Search for the cell housing the specified text and yield its (x, y) center coordinate. 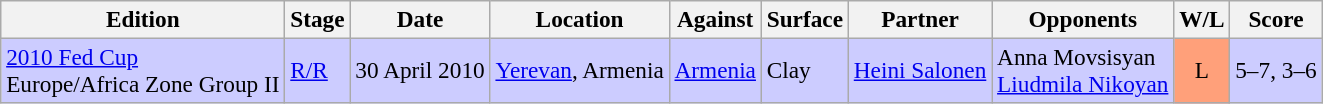
30 April 2010 (420, 70)
Armenia (715, 70)
Partner (920, 19)
Clay (804, 70)
Edition (143, 19)
Surface (804, 19)
L (1202, 70)
W/L (1202, 19)
Stage (318, 19)
Heini Salonen (920, 70)
Location (580, 19)
Yerevan, Armenia (580, 70)
R/R (318, 70)
Date (420, 19)
Opponents (1083, 19)
Score (1276, 19)
Anna Movsisyan Liudmila Nikoyan (1083, 70)
2010 Fed Cup Europe/Africa Zone Group II (143, 70)
Against (715, 19)
5–7, 3–6 (1276, 70)
